Determine the [X, Y] coordinate at the center of the cell enclosing the given text.  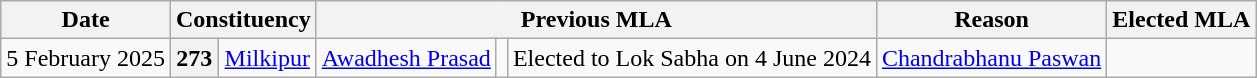
Elected MLA [1182, 20]
Date [86, 20]
Constituency [243, 20]
273 [194, 58]
Chandrabhanu Paswan [991, 58]
Reason [991, 20]
Awadhesh Prasad [406, 58]
5 February 2025 [86, 58]
Elected to Lok Sabha on 4 June 2024 [692, 58]
Previous MLA [596, 20]
Milkipur [267, 58]
